Identify which cell holds the provided text, then report its [X, Y] central coordinate. 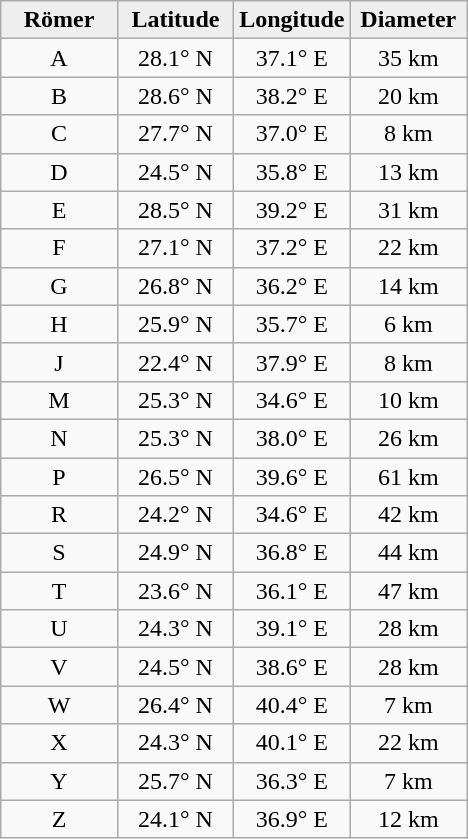
26.8° N [175, 286]
36.9° E [292, 819]
37.2° E [292, 248]
37.0° E [292, 134]
M [59, 400]
42 km [408, 515]
T [59, 591]
6 km [408, 324]
10 km [408, 400]
24.1° N [175, 819]
39.1° E [292, 629]
Römer [59, 20]
31 km [408, 210]
U [59, 629]
44 km [408, 553]
C [59, 134]
W [59, 705]
37.1° E [292, 58]
37.9° E [292, 362]
28.1° N [175, 58]
36.2° E [292, 286]
25.9° N [175, 324]
X [59, 743]
23.6° N [175, 591]
35.7° E [292, 324]
20 km [408, 96]
14 km [408, 286]
13 km [408, 172]
Y [59, 781]
39.6° E [292, 477]
A [59, 58]
27.7° N [175, 134]
R [59, 515]
F [59, 248]
25.7° N [175, 781]
40.4° E [292, 705]
Longitude [292, 20]
27.1° N [175, 248]
Latitude [175, 20]
39.2° E [292, 210]
J [59, 362]
D [59, 172]
28.5° N [175, 210]
H [59, 324]
28.6° N [175, 96]
38.0° E [292, 438]
47 km [408, 591]
35.8° E [292, 172]
B [59, 96]
26.4° N [175, 705]
E [59, 210]
26 km [408, 438]
36.1° E [292, 591]
G [59, 286]
36.3° E [292, 781]
12 km [408, 819]
Diameter [408, 20]
35 km [408, 58]
Z [59, 819]
P [59, 477]
22.4° N [175, 362]
N [59, 438]
S [59, 553]
36.8° E [292, 553]
V [59, 667]
24.2° N [175, 515]
26.5° N [175, 477]
38.2° E [292, 96]
38.6° E [292, 667]
24.9° N [175, 553]
40.1° E [292, 743]
61 km [408, 477]
